Locate the cell with the specified text and output its (X, Y) center coordinate. 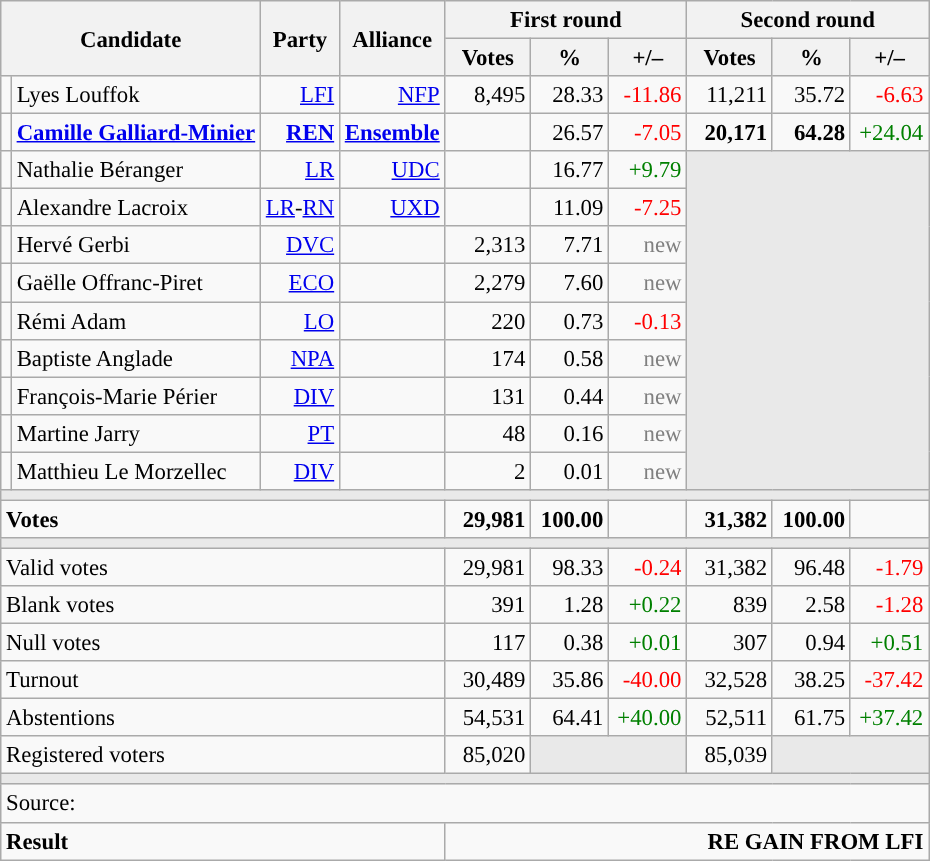
Hervé Gerbi (136, 245)
54,531 (488, 718)
0.44 (570, 396)
REN (300, 133)
Baptiste Anglade (136, 358)
35.72 (811, 95)
Valid votes (223, 567)
28.33 (570, 95)
PT (300, 433)
64.41 (570, 718)
+0.22 (648, 605)
61.75 (811, 718)
0.73 (570, 321)
-11.86 (648, 95)
Abstentions (223, 718)
48 (488, 433)
LR (300, 170)
Lyes Louffok (136, 95)
0.01 (570, 471)
20,171 (730, 133)
-7.05 (648, 133)
2,279 (488, 283)
7.71 (570, 245)
307 (730, 643)
UXD (392, 208)
Blank votes (223, 605)
8,495 (488, 95)
98.33 (570, 567)
85,020 (488, 755)
26.57 (570, 133)
NPA (300, 358)
1.28 (570, 605)
391 (488, 605)
Null votes (223, 643)
Matthieu Le Morzellec (136, 471)
Result (223, 841)
11.09 (570, 208)
2 (488, 471)
38.25 (811, 680)
François-Marie Périer (136, 396)
117 (488, 643)
Camille Galliard-Minier (136, 133)
0.16 (570, 433)
-0.13 (648, 321)
-0.24 (648, 567)
-37.42 (889, 680)
First round (566, 20)
32,528 (730, 680)
Alliance (392, 38)
Alexandre Lacroix (136, 208)
174 (488, 358)
LR-RN (300, 208)
7.60 (570, 283)
Source: (465, 804)
Turnout (223, 680)
LFI (300, 95)
+40.00 (648, 718)
ECO (300, 283)
Martine Jarry (136, 433)
Second round (808, 20)
+0.51 (889, 643)
+0.01 (648, 643)
RE GAIN FROM LFI (687, 841)
0.38 (570, 643)
-1.79 (889, 567)
DVC (300, 245)
+9.79 (648, 170)
2.58 (811, 605)
96.48 (811, 567)
11,211 (730, 95)
NFP (392, 95)
30,489 (488, 680)
839 (730, 605)
-1.28 (889, 605)
35.86 (570, 680)
Ensemble (392, 133)
52,511 (730, 718)
Candidate (131, 38)
-40.00 (648, 680)
Party (300, 38)
2,313 (488, 245)
220 (488, 321)
-7.25 (648, 208)
-6.63 (889, 95)
+37.42 (889, 718)
+24.04 (889, 133)
Gaëlle Offranc-Piret (136, 283)
85,039 (730, 755)
Registered voters (223, 755)
16.77 (570, 170)
UDC (392, 170)
Rémi Adam (136, 321)
LO (300, 321)
131 (488, 396)
0.94 (811, 643)
0.58 (570, 358)
64.28 (811, 133)
Nathalie Béranger (136, 170)
